Output the [x, y] coordinate of the center of the cell containing the given text.  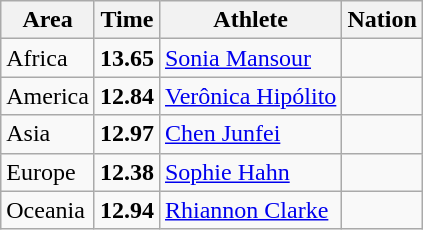
Verônica Hipólito [250, 96]
Chen Junfei [250, 134]
12.97 [126, 134]
Oceania [48, 210]
Asia [48, 134]
12.84 [126, 96]
Europe [48, 172]
Sonia Mansour [250, 58]
13.65 [126, 58]
Time [126, 20]
Rhiannon Clarke [250, 210]
Athlete [250, 20]
Africa [48, 58]
Area [48, 20]
Nation [382, 20]
12.38 [126, 172]
Sophie Hahn [250, 172]
12.94 [126, 210]
America [48, 96]
